Capture the cell that displays the provided text and extract its [x, y] central coordinate. 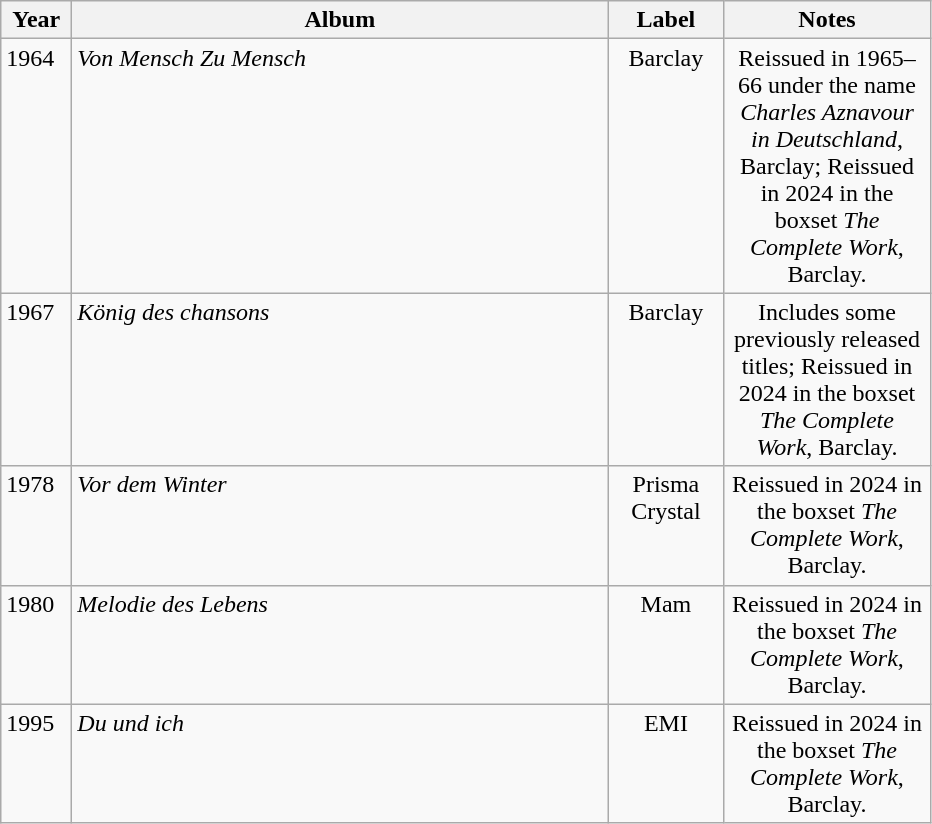
Prisma Crystal [666, 526]
Album [340, 20]
Year [36, 20]
Notes [827, 20]
1995 [36, 764]
König des chansons [340, 380]
Von Mensch Zu Mensch [340, 166]
EMI [666, 764]
Label [666, 20]
Vor dem Winter [340, 526]
Reissued in 1965–66 under the name Charles Aznavour in Deutschland, Barclay; Reissued in 2024 in the boxset The Complete Work, Barclay. [827, 166]
1978 [36, 526]
Melodie des Lebens [340, 644]
1967 [36, 380]
Includes some previously released titles; Reissued in 2024 in the boxset The Complete Work, Barclay. [827, 380]
1980 [36, 644]
Du und ich [340, 764]
1964 [36, 166]
Mam [666, 644]
